Detect which cell encompasses the target text, then output its [X, Y] center coordinate. 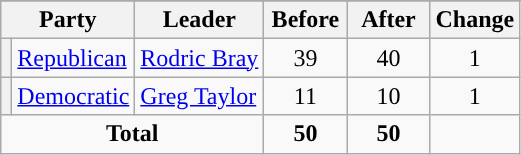
Total [132, 134]
Greg Taylor [200, 96]
Leader [200, 20]
Change [475, 20]
40 [388, 58]
11 [306, 96]
Democratic [74, 96]
39 [306, 58]
Rodric Bray [200, 58]
Party [68, 20]
Republican [74, 58]
10 [388, 96]
Before [306, 20]
After [388, 20]
